For the text-containing cell, return its midpoint in (X, Y) coordinate format. 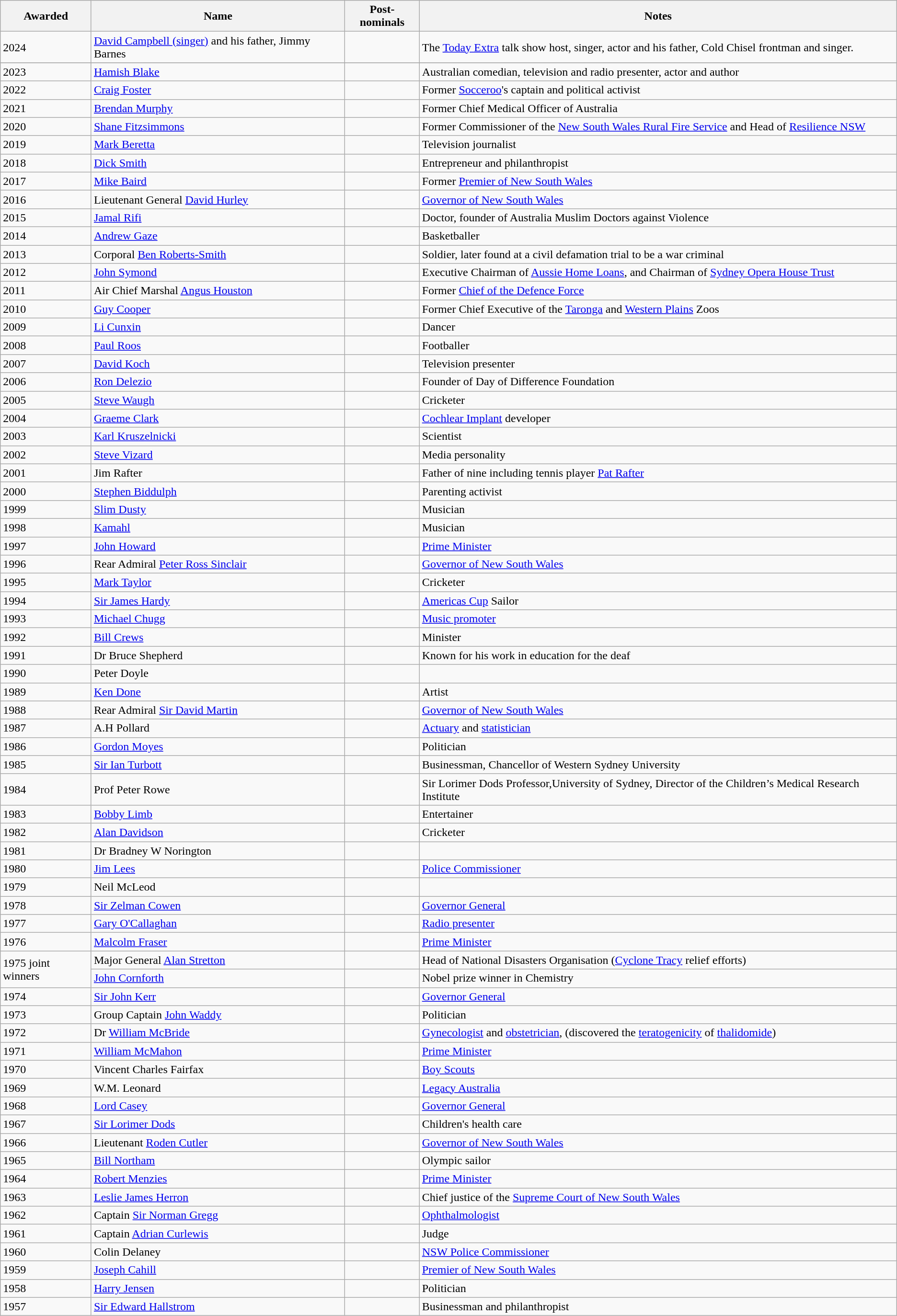
Jim Rafter (218, 473)
2018 (46, 163)
Joseph Cahill (218, 1270)
Notes (658, 16)
1978 (46, 905)
1993 (46, 619)
Doctor, founder of Australia Muslim Doctors against Violence (658, 217)
Jamal Rifi (218, 217)
1990 (46, 674)
Corporal Ben Roberts-Smith (218, 254)
2011 (46, 291)
2010 (46, 309)
1969 (46, 1087)
Major General Alan Stretton (218, 960)
1966 (46, 1143)
Footballer (658, 345)
Michael Chugg (218, 619)
2023 (46, 72)
2004 (46, 418)
1996 (46, 564)
Mark Taylor (218, 583)
Mike Baird (218, 181)
2020 (46, 126)
Harry Jensen (218, 1288)
1963 (46, 1197)
Bill Northam (218, 1161)
Premier of New South Wales (658, 1270)
Cochlear Implant developer (658, 418)
Sir Edward Hallstrom (218, 1306)
Slim Dusty (218, 509)
Dr Bruce Shepherd (218, 655)
2017 (46, 181)
Karl Kruszelnicki (218, 436)
Rear Admiral Sir David Martin (218, 710)
Graeme Clark (218, 418)
2021 (46, 108)
1975 joint winners (46, 969)
Music promoter (658, 619)
Radio presenter (658, 924)
Police Commissioner (658, 869)
2019 (46, 145)
Former Premier of New South Wales (658, 181)
1974 (46, 996)
2016 (46, 199)
Gary O'Callaghan (218, 924)
Entrepreneur and philanthropist (658, 163)
1960 (46, 1252)
Peter Doyle (218, 674)
Malcolm Fraser (218, 942)
Businessman, Chancellor of Western Sydney University (658, 765)
Guy Cooper (218, 309)
2015 (46, 217)
1964 (46, 1179)
Scientist (658, 436)
Steve Vizard (218, 455)
Former Chief Medical Officer of Australia (658, 108)
Boy Scouts (658, 1069)
1957 (46, 1306)
Hamish Blake (218, 72)
1992 (46, 637)
1985 (46, 765)
David Campbell (singer) and his father, Jimmy Barnes (218, 47)
1998 (46, 527)
Former Chief of the Defence Force (658, 291)
A.H Pollard (218, 728)
Post-nominals (382, 16)
Dr Bradney W Norington (218, 850)
Olympic sailor (658, 1161)
Dick Smith (218, 163)
2008 (46, 345)
Neil McLeod (218, 887)
Ophthalmologist (658, 1215)
Executive Chairman of Aussie Home Loans, and Chairman of Sydney Opera House Trust (658, 273)
Sir Zelman Cowen (218, 905)
Known for his work in education for the deaf (658, 655)
2022 (46, 90)
Former Commissioner of the New South Wales Rural Fire Service and Head of Resilience NSW (658, 126)
Name (218, 16)
1994 (46, 601)
Former Socceroo's captain and political activist (658, 90)
W.M. Leonard (218, 1087)
Children's health care (658, 1124)
William McMahon (218, 1051)
Television presenter (658, 364)
Television journalist (658, 145)
2012 (46, 273)
Sir James Hardy (218, 601)
1999 (46, 509)
1976 (46, 942)
1971 (46, 1051)
The Today Extra talk show host, singer, actor and his father, Cold Chisel frontman and singer. (658, 47)
Sir Lorimer Dods (218, 1124)
1987 (46, 728)
Actuary and statistician (658, 728)
Dancer (658, 327)
Colin Delaney (218, 1252)
Bobby Limb (218, 814)
Former Chief Executive of the Taronga and Western Plains Zoos (658, 309)
Founder of Day of Difference Foundation (658, 382)
2014 (46, 236)
Alan Davidson (218, 832)
2007 (46, 364)
2006 (46, 382)
Father of nine including tennis player Pat Rafter (658, 473)
1983 (46, 814)
Robert Menzies (218, 1179)
Americas Cup Sailor (658, 601)
Soldier, later found at a civil defamation trial to be a war criminal (658, 254)
1970 (46, 1069)
Parenting activist (658, 491)
Paul Roos (218, 345)
Air Chief Marshal Angus Houston (218, 291)
Sir John Kerr (218, 996)
Captain Sir Norman Gregg (218, 1215)
Media personality (658, 455)
Mark Beretta (218, 145)
Nobel prize winner in Chemistry (658, 978)
2001 (46, 473)
1972 (46, 1033)
Awarded (46, 16)
Steve Waugh (218, 400)
Group Captain John Waddy (218, 1015)
1967 (46, 1124)
Ken Done (218, 692)
2009 (46, 327)
1980 (46, 869)
Brendan Murphy (218, 108)
Chief justice of the Supreme Court of New South Wales (658, 1197)
Head of National Disasters Organisation (Cyclone Tracy relief efforts) (658, 960)
Stephen Biddulph (218, 491)
Jim Lees (218, 869)
1981 (46, 850)
John Symond (218, 273)
1989 (46, 692)
Gordon Moyes (218, 746)
Dr William McBride (218, 1033)
Legacy Australia (658, 1087)
1991 (46, 655)
Rear Admiral Peter Ross Sinclair (218, 564)
1997 (46, 546)
1986 (46, 746)
2024 (46, 47)
2013 (46, 254)
Basketballer (658, 236)
2002 (46, 455)
David Koch (218, 364)
NSW Police Commissioner (658, 1252)
John Howard (218, 546)
Entertainer (658, 814)
Australian comedian, television and radio presenter, actor and author (658, 72)
Gynecologist and obstetrician, (discovered the teratogenicity of thalidomide) (658, 1033)
Artist (658, 692)
Bill Crews (218, 637)
1965 (46, 1161)
Vincent Charles Fairfax (218, 1069)
Lord Casey (218, 1106)
1995 (46, 583)
Ron Delezio (218, 382)
1984 (46, 790)
Sir Ian Turbott (218, 765)
1968 (46, 1106)
1979 (46, 887)
1973 (46, 1015)
1958 (46, 1288)
2005 (46, 400)
Kamahl (218, 527)
Lieutenant Roden Cutler (218, 1143)
Captain Adrian Curlewis (218, 1234)
Shane Fitzsimmons (218, 126)
Judge (658, 1234)
Leslie James Herron (218, 1197)
1962 (46, 1215)
Li Cunxin (218, 327)
Lieutenant General David Hurley (218, 199)
1961 (46, 1234)
1977 (46, 924)
Craig Foster (218, 90)
John Cornforth (218, 978)
2003 (46, 436)
1959 (46, 1270)
1988 (46, 710)
Sir Lorimer Dods Professor,University of Sydney, Director of the Children’s Medical Research Institute (658, 790)
Andrew Gaze (218, 236)
Prof Peter Rowe (218, 790)
1982 (46, 832)
2000 (46, 491)
Businessman and philanthropist (658, 1306)
Minister (658, 637)
